Find where the given text appears and provide that cell's center as [x, y] coordinate. 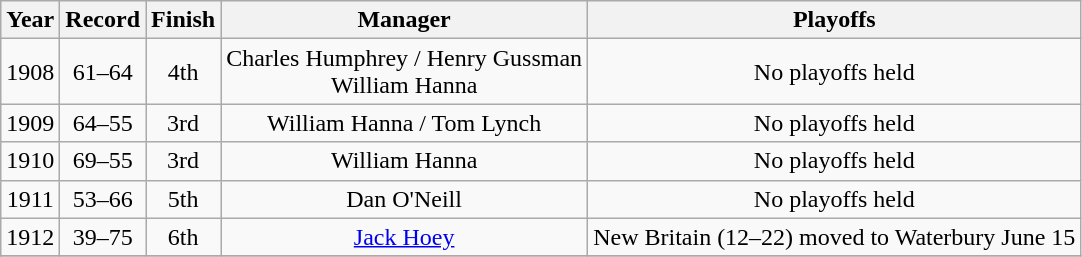
6th [184, 237]
39–75 [103, 237]
Playoffs [834, 20]
Record [103, 20]
64–55 [103, 123]
69–55 [103, 161]
Finish [184, 20]
1909 [30, 123]
Year [30, 20]
1908 [30, 72]
William Hanna / Tom Lynch [404, 123]
William Hanna [404, 161]
5th [184, 199]
4th [184, 72]
Dan O'Neill [404, 199]
New Britain (12–22) moved to Waterbury June 15 [834, 237]
1910 [30, 161]
61–64 [103, 72]
Manager [404, 20]
53–66 [103, 199]
Charles Humphrey / Henry Gussman William Hanna [404, 72]
1911 [30, 199]
1912 [30, 237]
Jack Hoey [404, 237]
